Output the (x, y) coordinate of the center of the cell containing the given text.  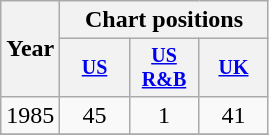
41 (234, 115)
1985 (30, 115)
Year (30, 49)
US (94, 68)
Chart positions (164, 20)
UK (234, 68)
USR&B (164, 68)
1 (164, 115)
45 (94, 115)
